From the cell containing the given text, extract its center point as (x, y) coordinate. 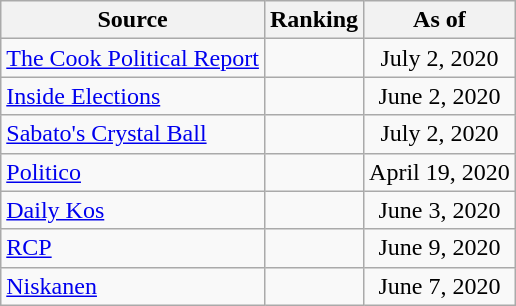
June 7, 2020 (440, 286)
Niskanen (133, 286)
April 19, 2020 (440, 172)
Source (133, 20)
Inside Elections (133, 96)
June 3, 2020 (440, 210)
Daily Kos (133, 210)
As of (440, 20)
Sabato's Crystal Ball (133, 134)
RCP (133, 248)
June 9, 2020 (440, 248)
Politico (133, 172)
Ranking (314, 20)
June 2, 2020 (440, 96)
The Cook Political Report (133, 58)
